Search for the cell housing the specified text and yield its (X, Y) center coordinate. 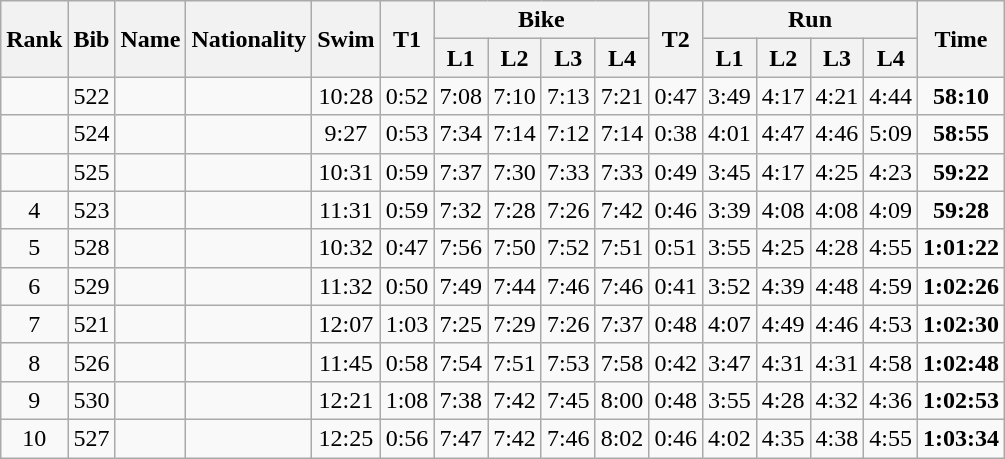
4:47 (783, 134)
Nationality (249, 39)
0:53 (407, 134)
58:55 (962, 134)
10:28 (346, 96)
4:36 (891, 400)
4:49 (783, 324)
0:38 (676, 134)
7:12 (568, 134)
7:56 (461, 248)
4:32 (837, 400)
1:02:30 (962, 324)
10:32 (346, 248)
7 (34, 324)
11:32 (346, 286)
7:10 (515, 96)
58:10 (962, 96)
3:39 (730, 210)
4:59 (891, 286)
4:09 (891, 210)
11:45 (346, 362)
Bib (92, 39)
7:28 (515, 210)
7:49 (461, 286)
7:29 (515, 324)
4:07 (730, 324)
1:03:34 (962, 438)
528 (92, 248)
4:44 (891, 96)
12:21 (346, 400)
59:28 (962, 210)
3:45 (730, 172)
4:21 (837, 96)
1:08 (407, 400)
1:03 (407, 324)
0:56 (407, 438)
522 (92, 96)
7:34 (461, 134)
1:02:53 (962, 400)
7:45 (568, 400)
7:53 (568, 362)
4:38 (837, 438)
525 (92, 172)
Run (810, 20)
4:35 (783, 438)
7:44 (515, 286)
0:41 (676, 286)
12:07 (346, 324)
7:58 (622, 362)
7:54 (461, 362)
4:53 (891, 324)
10 (34, 438)
3:47 (730, 362)
Time (962, 39)
7:50 (515, 248)
T2 (676, 39)
8 (34, 362)
5:09 (891, 134)
11:31 (346, 210)
524 (92, 134)
7:52 (568, 248)
3:52 (730, 286)
9 (34, 400)
523 (92, 210)
4:01 (730, 134)
1:02:26 (962, 286)
4:23 (891, 172)
1:01:22 (962, 248)
4 (34, 210)
Swim (346, 39)
7:47 (461, 438)
7:25 (461, 324)
8:00 (622, 400)
8:02 (622, 438)
4:58 (891, 362)
1:02:48 (962, 362)
4:39 (783, 286)
7:08 (461, 96)
7:38 (461, 400)
526 (92, 362)
5 (34, 248)
7:13 (568, 96)
7:21 (622, 96)
59:22 (962, 172)
3:49 (730, 96)
12:25 (346, 438)
529 (92, 286)
4:48 (837, 286)
0:50 (407, 286)
0:58 (407, 362)
10:31 (346, 172)
7:32 (461, 210)
9:27 (346, 134)
T1 (407, 39)
6 (34, 286)
0:42 (676, 362)
7:30 (515, 172)
530 (92, 400)
4:02 (730, 438)
Bike (542, 20)
Name (150, 39)
0:52 (407, 96)
0:51 (676, 248)
521 (92, 324)
527 (92, 438)
Rank (34, 39)
0:49 (676, 172)
